Provide the [X, Y] coordinate of the cell's center where the given text is located.  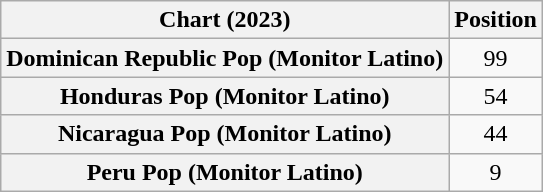
99 [496, 58]
Nicaragua Pop (Monitor Latino) [225, 134]
Chart (2023) [225, 20]
44 [496, 134]
Position [496, 20]
9 [496, 172]
Honduras Pop (Monitor Latino) [225, 96]
54 [496, 96]
Dominican Republic Pop (Monitor Latino) [225, 58]
Peru Pop (Monitor Latino) [225, 172]
